Locate the cell with the specified text and output its (X, Y) center coordinate. 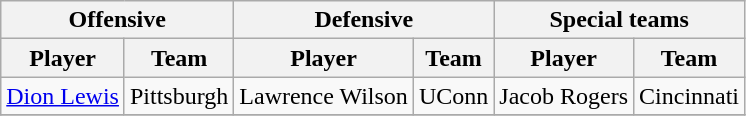
Cincinnati (690, 96)
Dion Lewis (63, 96)
Lawrence Wilson (324, 96)
Special teams (620, 20)
Defensive (364, 20)
Offensive (118, 20)
Jacob Rogers (564, 96)
UConn (453, 96)
Pittsburgh (178, 96)
